Capture the cell that displays the provided text and extract its [X, Y] central coordinate. 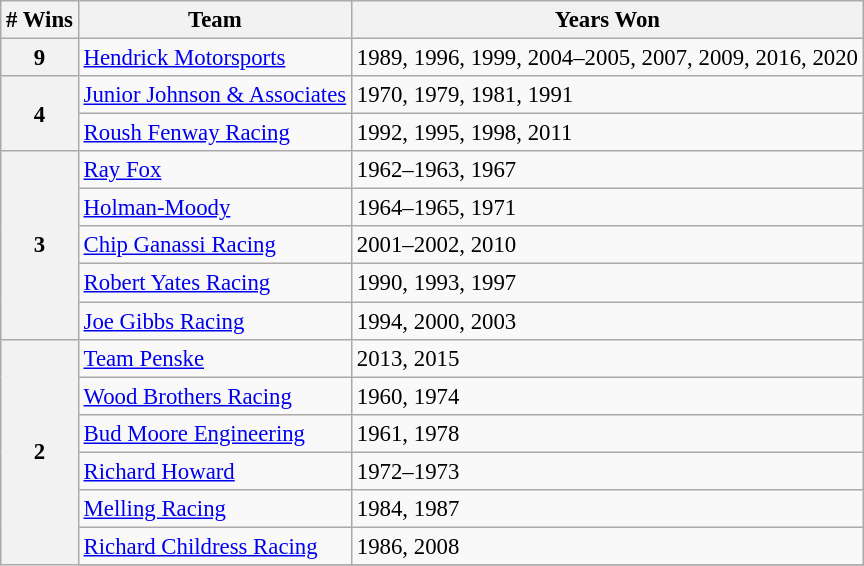
1970, 1979, 1981, 1991 [607, 95]
1961, 1978 [607, 433]
1962–1963, 1967 [607, 170]
Junior Johnson & Associates [214, 95]
Team [214, 20]
2013, 2015 [607, 358]
1994, 2000, 2003 [607, 321]
3 [40, 245]
Team Penske [214, 358]
1960, 1974 [607, 396]
Years Won [607, 20]
4 [40, 114]
Melling Racing [214, 509]
1990, 1993, 1997 [607, 283]
Holman-Moody [214, 208]
# Wins [40, 20]
1964–1965, 1971 [607, 208]
Chip Ganassi Racing [214, 245]
9 [40, 58]
1984, 1987 [607, 509]
1986, 2008 [607, 546]
Ray Fox [214, 170]
1992, 1995, 1998, 2011 [607, 133]
1972–1973 [607, 471]
1989, 1996, 1999, 2004–2005, 2007, 2009, 2016, 2020 [607, 58]
Joe Gibbs Racing [214, 321]
2001–2002, 2010 [607, 245]
Roush Fenway Racing [214, 133]
Robert Yates Racing [214, 283]
2 [40, 452]
Bud Moore Engineering [214, 433]
Hendrick Motorsports [214, 58]
Richard Howard [214, 471]
Wood Brothers Racing [214, 396]
Richard Childress Racing [214, 546]
